Output the (X, Y) coordinate of the center of the cell containing the given text.  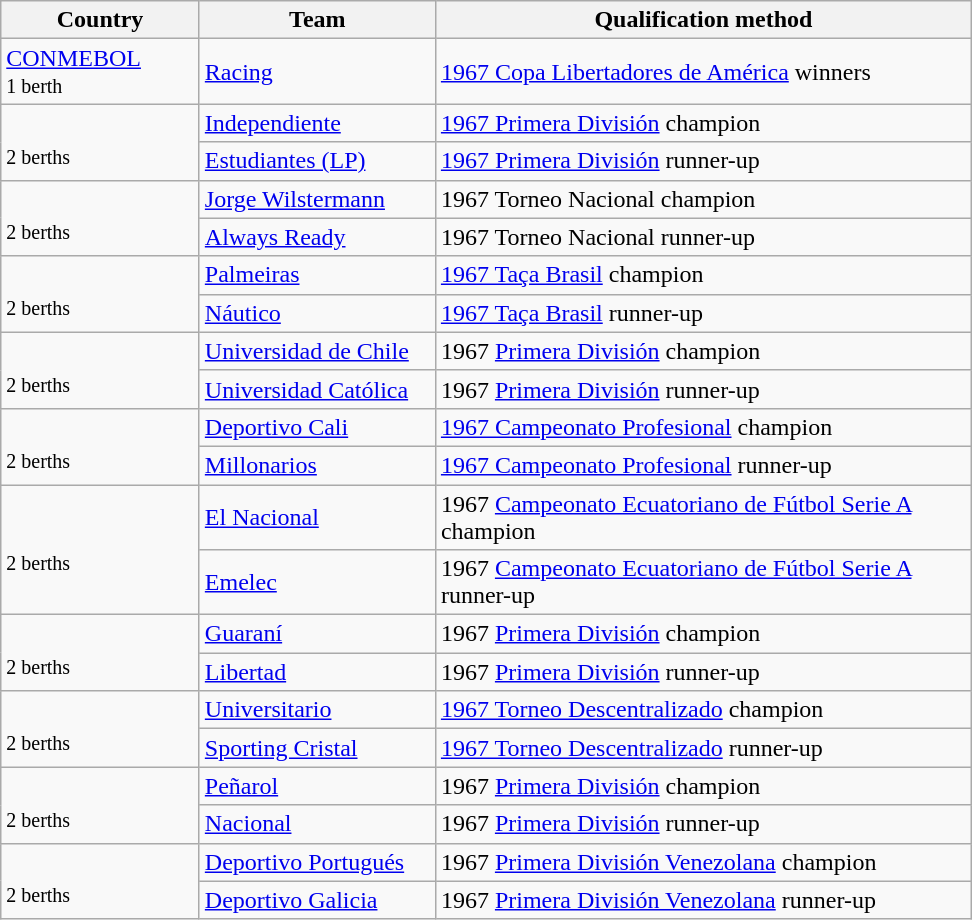
Nacional (317, 824)
1967 Torneo Nacional champion (703, 199)
CONMEBOL1 berth (100, 72)
Deportivo Portugués (317, 862)
1967 Torneo Descentralizado champion (703, 710)
Peñarol (317, 786)
Team (317, 20)
Always Ready (317, 237)
Universidad de Chile (317, 351)
Libertad (317, 672)
1967 Taça Brasil champion (703, 275)
Sporting Cristal (317, 748)
1967 Campeonato Profesional runner-up (703, 465)
Deportivo Galicia (317, 900)
1967 Primera División Venezolana runner-up (703, 900)
Deportivo Cali (317, 427)
1967 Torneo Nacional runner-up (703, 237)
Guaraní (317, 634)
Country (100, 20)
Jorge Wilstermann (317, 199)
1967 Campeonato Ecuatoriano de Fútbol Serie A runner-up (703, 582)
1967 Campeonato Ecuatoriano de Fútbol Serie A champion (703, 516)
1967 Copa Libertadores de América winners (703, 72)
Qualification method (703, 20)
Estudiantes (LP) (317, 161)
Náutico (317, 313)
El Nacional (317, 516)
1967 Primera División Venezolana champion (703, 862)
Millonarios (317, 465)
Racing (317, 72)
1967 Campeonato Profesional champion (703, 427)
1967 Torneo Descentralizado runner-up (703, 748)
1967 Taça Brasil runner-up (703, 313)
Palmeiras (317, 275)
Universitario (317, 710)
Independiente (317, 123)
Universidad Católica (317, 389)
Emelec (317, 582)
